Locate the cell with the specified text and output its [x, y] center coordinate. 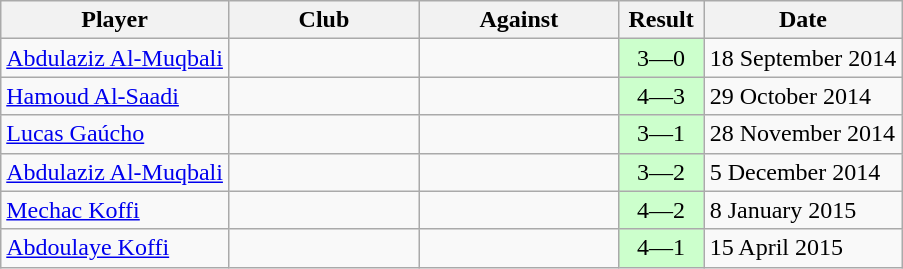
Lucas Gaúcho [115, 134]
Date [803, 20]
Against [520, 20]
3—1 [661, 134]
4—1 [661, 248]
5 December 2014 [803, 172]
15 April 2015 [803, 248]
28 November 2014 [803, 134]
29 October 2014 [803, 96]
3—2 [661, 172]
Hamoud Al-Saadi [115, 96]
Result [661, 20]
Player [115, 20]
18 September 2014 [803, 58]
Mechac Koffi [115, 210]
Abdoulaye Koffi [115, 248]
3—0 [661, 58]
8 January 2015 [803, 210]
4—2 [661, 210]
4—3 [661, 96]
Club [324, 20]
